Find where the given text appears and provide that cell's center as [x, y] coordinate. 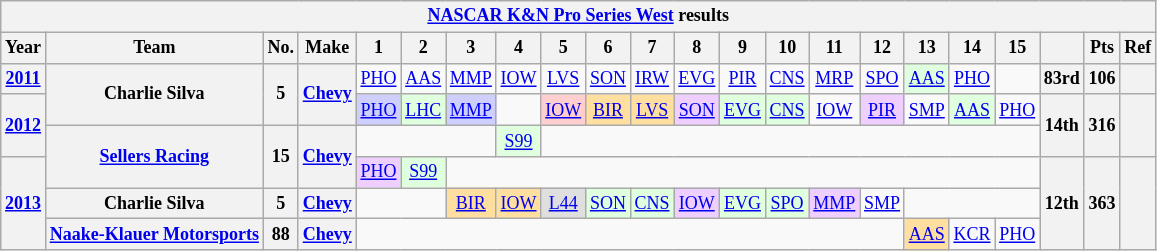
Make [327, 48]
LHC [424, 110]
No. [280, 48]
L44 [564, 204]
Naake-Klauer Motorsports [154, 234]
Ref [1138, 48]
83rd [1062, 78]
12th [1062, 204]
7 [652, 48]
3 [472, 48]
14 [972, 48]
2011 [24, 78]
Year [24, 48]
13 [926, 48]
2012 [24, 125]
Sellers Racing [154, 156]
MRP [834, 78]
4 [518, 48]
6 [608, 48]
1 [378, 48]
8 [697, 48]
12 [882, 48]
106 [1102, 78]
14th [1062, 125]
88 [280, 234]
KCR [972, 234]
IRW [652, 78]
2013 [24, 204]
9 [743, 48]
11 [834, 48]
363 [1102, 204]
Team [154, 48]
10 [787, 48]
316 [1102, 125]
2 [424, 48]
NASCAR K&N Pro Series West results [578, 16]
Pts [1102, 48]
